Capture the cell that displays the provided text and extract its [X, Y] central coordinate. 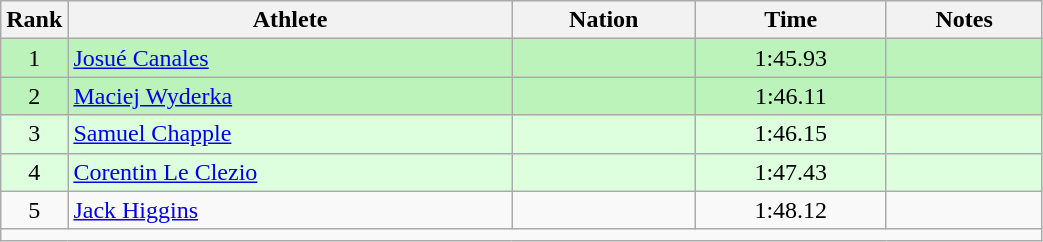
Josué Canales [290, 58]
Samuel Chapple [290, 134]
Notes [964, 20]
1:46.11 [790, 96]
1:48.12 [790, 210]
3 [34, 134]
2 [34, 96]
1 [34, 58]
1:47.43 [790, 172]
Time [790, 20]
Rank [34, 20]
Nation [604, 20]
1:46.15 [790, 134]
5 [34, 210]
1:45.93 [790, 58]
4 [34, 172]
Maciej Wyderka [290, 96]
Corentin Le Clezio [290, 172]
Athlete [290, 20]
Jack Higgins [290, 210]
